Output the (x, y) coordinate of the center of the cell containing the given text.  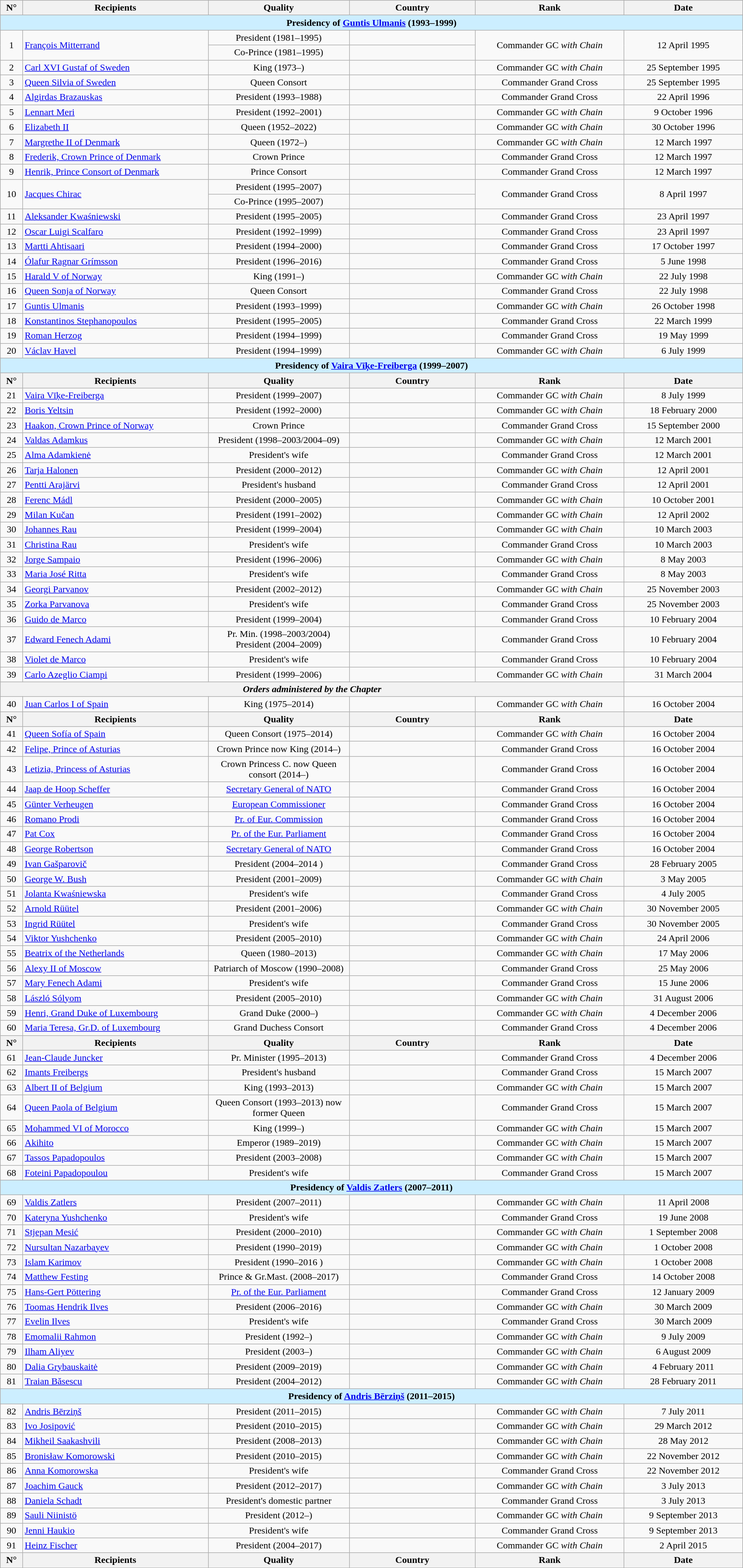
Valdas Adamkus (116, 440)
Viktor Yushchenko (116, 939)
President (1996–2016) (279, 261)
83 (12, 1426)
Zorka Parvanova (116, 604)
President (1992–1999) (279, 231)
8 (12, 157)
Jenni Haukio (116, 1530)
Queen Sofía of Spain (116, 734)
Stjepan Mesić (116, 1232)
60 (12, 1028)
Mary Fenech Adami (116, 983)
President (2011–2015) (279, 1411)
58 (12, 998)
Pr. Min. (1998–2003/2004)President (2004–2009) (279, 639)
12 January 2009 (683, 1292)
43 (12, 769)
President (1990–2019) (279, 1247)
72 (12, 1247)
Ivan Gašparovič (116, 864)
President (2008–2013) (279, 1441)
55 (12, 953)
President (1998–2003/2004–09) (279, 440)
5 (12, 112)
Dalia Grybauskaitė (116, 1366)
President (2001–2006) (279, 908)
40 (12, 704)
George Robertson (116, 849)
Pentti Arajärvi (116, 485)
Mikheil Saakashvili (116, 1441)
President (1994–2000) (279, 246)
President (2007–2011) (279, 1203)
19 May 1999 (683, 336)
Alma Adamkienė (116, 455)
Foteini Papadopoulou (116, 1172)
14 (12, 261)
22 (12, 410)
89 (12, 1516)
66 (12, 1143)
President (1990–2016 ) (279, 1262)
26 October 1998 (683, 306)
King (1991–) (279, 276)
Anna Komorowska (116, 1471)
8 April 1997 (683, 194)
6 August 2009 (683, 1351)
Crown Princess C. now Queen consort (2014–) (279, 769)
President (2004–2012) (279, 1381)
Edward Fenech Adami (116, 639)
Traian Băsescu (116, 1381)
Tarja Halonen (116, 470)
30 October 1996 (683, 127)
Harald V of Norway (116, 276)
18 (12, 321)
53 (12, 923)
31 March 2004 (683, 674)
78 (12, 1337)
President (2006–2016) (279, 1307)
4 February 2011 (683, 1366)
29 March 2012 (683, 1426)
35 (12, 604)
82 (12, 1411)
9 July 2009 (683, 1337)
48 (12, 849)
45 (12, 804)
12 April 1995 (683, 45)
President (1999–2007) (279, 395)
Jaap de Hoop Scheffer (116, 789)
25 (12, 455)
President (2004–2014 ) (279, 864)
15 June 2006 (683, 983)
15 (12, 276)
69 (12, 1203)
Guntis Ulmanis (116, 306)
50 (12, 879)
Maria José Ritta (116, 574)
27 (12, 485)
Václav Havel (116, 351)
70 (12, 1217)
2 (12, 67)
Maria Teresa, Gr.D. of Luxembourg (116, 1028)
Ilham Aliyev (116, 1351)
Carl XVI Gustaf of Sweden (116, 67)
Aleksander Kwaśniewski (116, 217)
41 (12, 734)
Günter Verheugen (116, 804)
51 (12, 893)
56 (12, 968)
Emperor (1989–2019) (279, 1143)
4 July 2005 (683, 893)
Co-Prince (1981–1995) (279, 52)
23 (12, 425)
84 (12, 1441)
11 April 2008 (683, 1203)
George W. Bush (116, 879)
1 September 2008 (683, 1232)
28 February 2005 (683, 864)
President (1992–2000) (279, 410)
31 August 2006 (683, 998)
13 (12, 246)
Islam Karimov (116, 1262)
Jolanta Kwaśniewska (116, 893)
President (1992–2001) (279, 112)
King (1999–) (279, 1128)
73 (12, 1262)
87 (12, 1486)
10 (12, 194)
80 (12, 1366)
42 (12, 749)
Henrik, Prince Consort of Denmark (116, 172)
1 (12, 45)
President (1981–1995) (279, 38)
79 (12, 1351)
30 (12, 530)
65 (12, 1128)
Mohammed VI of Morocco (116, 1128)
President (1993–1988) (279, 97)
4 (12, 97)
Joachim Gauck (116, 1486)
Johannes Rau (116, 530)
Felipe, Prince of Asturias (116, 749)
68 (12, 1172)
President (2012–2017) (279, 1486)
Queen (1980–2013) (279, 953)
22 March 1999 (683, 321)
Pat Cox (116, 834)
86 (12, 1471)
3 (12, 82)
Konstantinos Stephanopoulos (116, 321)
6 July 1999 (683, 351)
Ivo Josipović (116, 1426)
Pr. Minister (1995–2013) (279, 1058)
Emomalii Rahmon (116, 1337)
91 (12, 1545)
Boris Yeltsin (116, 410)
76 (12, 1307)
Ólafur Ragnar Grímsson (116, 261)
Prince & Gr.Mast. (2008–2017) (279, 1277)
President (2009–2019) (279, 1366)
16 (12, 291)
19 (12, 336)
7 July 2011 (683, 1411)
52 (12, 908)
14 October 2008 (683, 1277)
Pr. of Eur. Commission (279, 819)
Toomas Hendrik Ilves (116, 1307)
2 April 2015 (683, 1545)
12 April 2002 (683, 515)
59 (12, 1013)
47 (12, 834)
Queen Consort (1975–2014) (279, 734)
European Commissioner (279, 804)
Hans-Gert Pöttering (116, 1292)
Akihito (116, 1143)
5 June 1998 (683, 261)
Daniela Schadt (116, 1501)
Co-Prince (1995–2007) (279, 202)
President (2012–) (279, 1516)
Margrethe II of Denmark (116, 142)
Heinz Fischer (116, 1545)
24 (12, 440)
20 (12, 351)
28 (12, 500)
85 (12, 1456)
44 (12, 789)
3 May 2005 (683, 879)
63 (12, 1087)
7 (12, 142)
Frederik, Crown Prince of Denmark (116, 157)
57 (12, 983)
24 April 2006 (683, 939)
32 (12, 559)
President's domestic partner (279, 1501)
74 (12, 1277)
Romano Prodi (116, 819)
31 (12, 544)
6 (12, 127)
Matthew Festing (116, 1277)
Orders administered by the Chapter (312, 689)
President (2000–2010) (279, 1232)
Guido de Marco (116, 619)
10 October 2001 (683, 500)
President (2004–2017) (279, 1545)
László Sólyom (116, 998)
17 (12, 306)
Albert II of Belgium (116, 1087)
34 (12, 589)
Oscar Luigi Scalfaro (116, 231)
Prince Consort (279, 172)
Haakon, Crown Prince of Norway (116, 425)
54 (12, 939)
17 May 2006 (683, 953)
28 February 2011 (683, 1381)
Violet de Marco (116, 659)
Jorge Sampaio (116, 559)
62 (12, 1072)
Presidency of Valdis Zatlers (2007–2011) (371, 1188)
Beatrix of the Netherlands (116, 953)
Queen Sonja of Norway (116, 291)
President (2003–) (279, 1351)
King (1973–) (279, 67)
38 (12, 659)
19 June 2008 (683, 1217)
Queen Paola of Belgium (116, 1108)
26 (12, 470)
Presidency of Guntis Ulmanis (1993–1999) (371, 23)
Bronisław Komorowski (116, 1456)
President (1995–2007) (279, 187)
Crown Prince now King (2014–) (279, 749)
22 April 1996 (683, 97)
President (1996–2006) (279, 559)
67 (12, 1157)
Ferenc Mádl (116, 500)
17 October 1997 (683, 246)
61 (12, 1058)
29 (12, 515)
Algirdas Brazauskas (116, 97)
President (1992–) (279, 1337)
9 October 1996 (683, 112)
Elizabeth II (116, 127)
Presidency of Vaira Vīķe-Freiberga (1999–2007) (371, 365)
Lennart Meri (116, 112)
President (2000–2012) (279, 470)
Henri, Grand Duke of Luxembourg (116, 1013)
Nursultan Nazarbayev (116, 1247)
Tassos Papadopoulos (116, 1157)
President (2000–2005) (279, 500)
Roman Herzog (116, 336)
Kateryna Yushchenko (116, 1217)
Carlo Azeglio Ciampi (116, 674)
Andris Bērziņš (116, 1411)
President (1993–1999) (279, 306)
12 (12, 231)
15 September 2000 (683, 425)
François Mitterrand (116, 45)
88 (12, 1501)
Arnold Rüütel (116, 908)
Grand Duchess Consort (279, 1028)
Jacques Chirac (116, 194)
Sauli Niinistö (116, 1516)
Juan Carlos I of Spain (116, 704)
King (1993–2013) (279, 1087)
49 (12, 864)
Martti Ahtisaari (116, 246)
Evelin Ilves (116, 1322)
Georgi Parvanov (116, 589)
33 (12, 574)
Alexy II of Moscow (116, 968)
Ingrid Rüütel (116, 923)
President (2003–2008) (279, 1157)
Milan Kučan (116, 515)
Queen (1952–2022) (279, 127)
71 (12, 1232)
81 (12, 1381)
37 (12, 639)
Queen (1972–) (279, 142)
Imants Freibergs (116, 1072)
Grand Duke (2000–) (279, 1013)
Queen Silvia of Sweden (116, 82)
Presidency of Andris Bērziņš (2011–2015) (371, 1396)
28 May 2012 (683, 1441)
Jean-Claude Juncker (116, 1058)
Patriarch of Moscow (1990–2008) (279, 968)
Valdis Zatlers (116, 1203)
90 (12, 1530)
President (1991–2002) (279, 515)
11 (12, 217)
75 (12, 1292)
25 May 2006 (683, 968)
Letizia, Princess of Asturias (116, 769)
9 (12, 172)
77 (12, 1322)
President (2001–2009) (279, 879)
36 (12, 619)
President (1999–2006) (279, 674)
Queen Consort (1993–2013) now former Queen (279, 1108)
Christina Rau (116, 544)
21 (12, 395)
64 (12, 1108)
39 (12, 674)
President (2002–2012) (279, 589)
46 (12, 819)
8 July 1999 (683, 395)
18 February 2000 (683, 410)
Vaira Vīķe-Freiberga (116, 395)
King (1975–2014) (279, 704)
